From the cell containing the given text, extract its center point as (x, y) coordinate. 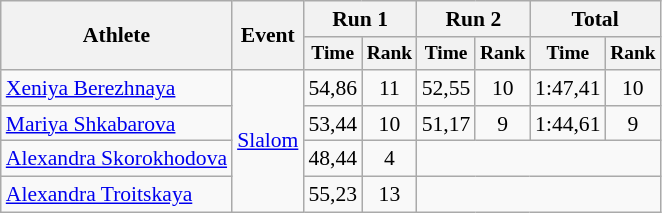
Alexandra Skorokhodova (116, 159)
1:47,41 (568, 88)
Mariya Shkabarova (116, 124)
48,44 (332, 159)
Run 1 (360, 19)
Event (268, 36)
Run 2 (474, 19)
54,86 (332, 88)
53,44 (332, 124)
Alexandra Troitskaya (116, 195)
Total (595, 19)
52,55 (446, 88)
1:44,61 (568, 124)
Athlete (116, 36)
4 (390, 159)
Slalom (268, 141)
Xeniya Berezhnaya (116, 88)
55,23 (332, 195)
51,17 (446, 124)
11 (390, 88)
13 (390, 195)
